Determine the [X, Y] coordinate at the center of the cell enclosing the given text.  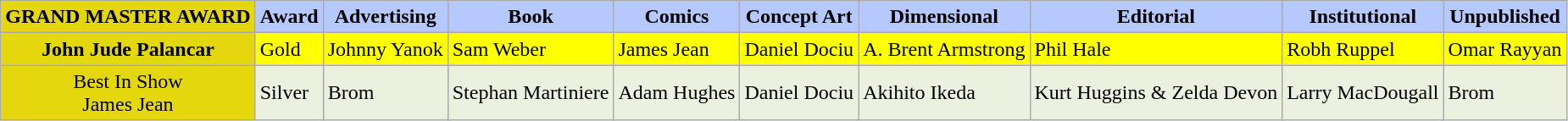
Unpublished [1505, 17]
Johnny Yanok [385, 49]
Advertising [385, 17]
Kurt Huggins & Zelda Devon [1156, 93]
Book [531, 17]
Adam Hughes [676, 93]
Silver [289, 93]
A. Brent Armstrong [944, 49]
Dimensional [944, 17]
Phil Hale [1156, 49]
Concept Art [799, 17]
GRAND MASTER AWARD [128, 17]
Award [289, 17]
Sam Weber [531, 49]
Institutional [1363, 17]
Robh Ruppel [1363, 49]
Comics [676, 17]
Akihito Ikeda [944, 93]
Best In ShowJames Jean [128, 93]
James Jean [676, 49]
Stephan Martiniere [531, 93]
Gold [289, 49]
Larry MacDougall [1363, 93]
Omar Rayyan [1505, 49]
John Jude Palancar [128, 49]
Editorial [1156, 17]
